Search for the cell housing the specified text and yield its [x, y] center coordinate. 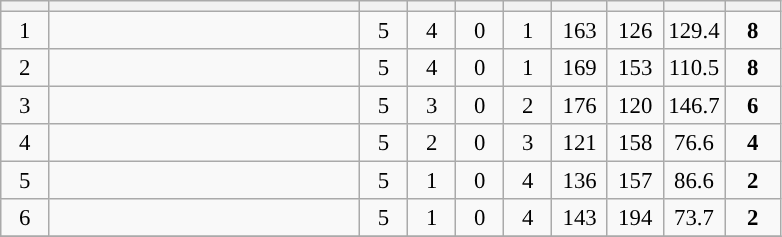
6 [753, 106]
121 [580, 143]
163 [580, 31]
76.6 [694, 143]
86.6 [694, 181]
136 [580, 181]
126 [635, 31]
153 [635, 68]
157 [635, 181]
129.4 [694, 31]
176 [580, 106]
146.7 [694, 106]
158 [635, 143]
110.5 [694, 68]
120 [635, 106]
169 [580, 68]
